Find where the given text appears and provide that cell's center as (x, y) coordinate. 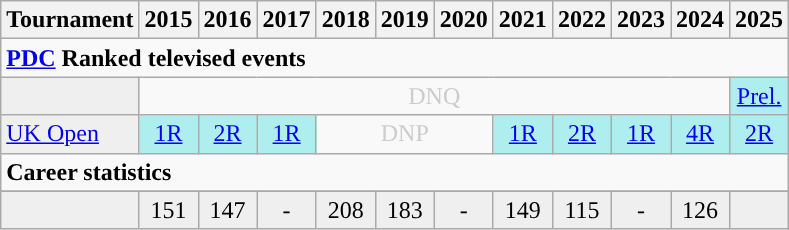
2016 (228, 20)
2019 (404, 20)
UK Open (70, 134)
147 (228, 210)
Tournament (70, 20)
2022 (582, 20)
PDC Ranked televised events (395, 58)
208 (346, 210)
2023 (640, 20)
2021 (522, 20)
2025 (760, 20)
Prel. (760, 96)
2017 (286, 20)
2024 (700, 20)
DNQ (434, 96)
115 (582, 210)
149 (522, 210)
151 (168, 210)
4R (700, 134)
Career statistics (395, 172)
2018 (346, 20)
DNP (404, 134)
2020 (464, 20)
2015 (168, 20)
183 (404, 210)
126 (700, 210)
